From the cell containing the given text, extract its center point as [x, y] coordinate. 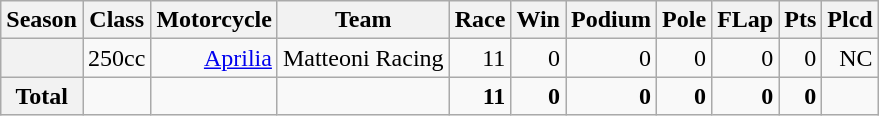
250cc [116, 58]
Aprilia [214, 58]
Podium [612, 20]
Class [116, 20]
Matteoni Racing [363, 58]
Season [42, 20]
Pole [684, 20]
Team [363, 20]
FLap [746, 20]
Plcd [850, 20]
Motorcycle [214, 20]
Pts [800, 20]
Win [538, 20]
NC [850, 58]
Total [42, 96]
Race [480, 20]
